Search for the cell housing the specified text and yield its [x, y] center coordinate. 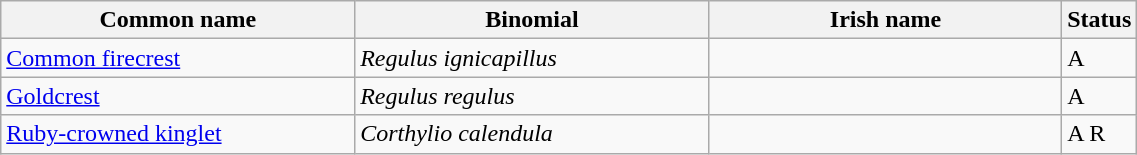
Common firecrest [178, 58]
Status [1100, 20]
Goldcrest [178, 96]
A R [1100, 134]
Irish name [885, 20]
Corthylio calendula [532, 134]
Common name [178, 20]
Regulus regulus [532, 96]
Regulus ignicapillus [532, 58]
Binomial [532, 20]
Ruby-crowned kinglet [178, 134]
